Search for the cell housing the specified text and yield its (x, y) center coordinate. 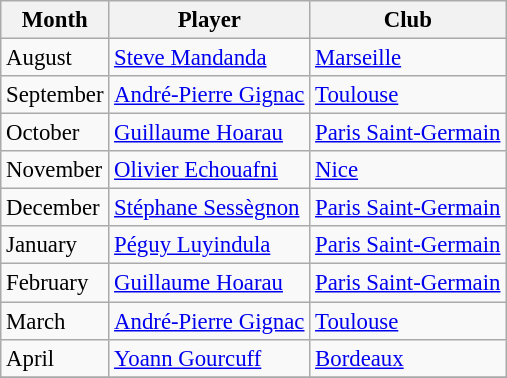
Péguy Luyindula (210, 245)
November (55, 170)
Stéphane Sessègnon (210, 208)
December (55, 208)
March (55, 321)
Club (408, 20)
February (55, 283)
Steve Mandanda (210, 58)
Nice (408, 170)
August (55, 58)
Yoann Gourcuff (210, 358)
Marseille (408, 58)
April (55, 358)
Bordeaux (408, 358)
Olivier Echouafni (210, 170)
January (55, 245)
September (55, 95)
Player (210, 20)
October (55, 133)
Month (55, 20)
